Pinpoint the cell where the given text exists, returning its (x, y) midpoint coordinate. 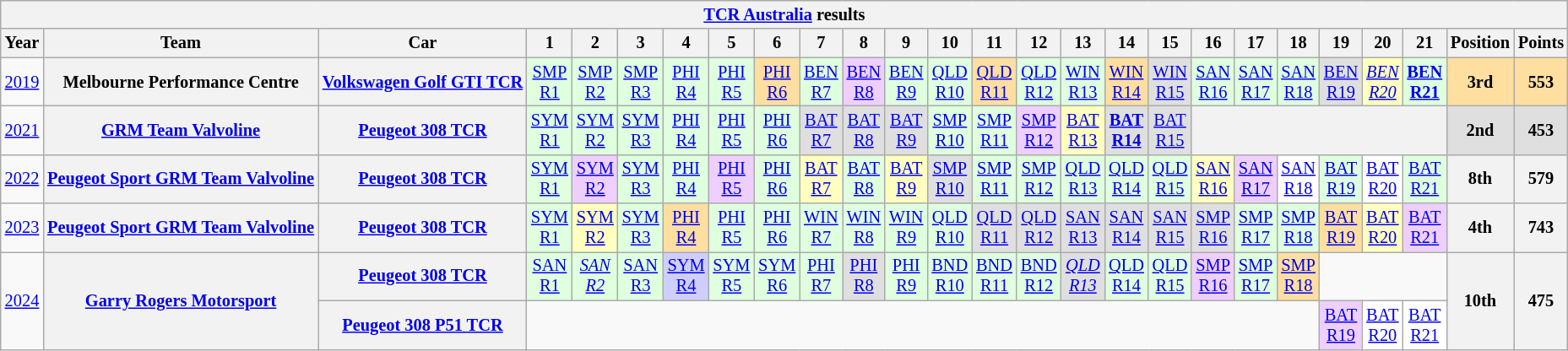
1 (550, 43)
SANR13 (1083, 228)
PHIR7 (821, 276)
11 (995, 43)
BENR9 (906, 82)
579 (1541, 179)
SANR1 (550, 276)
2 (595, 43)
WINR7 (821, 228)
WINR15 (1170, 82)
WINR9 (906, 228)
BENR8 (864, 82)
Position (1480, 43)
BNDR11 (995, 276)
9 (906, 43)
15 (1170, 43)
14 (1126, 43)
SANR14 (1126, 228)
453 (1541, 130)
3 (641, 43)
PHIR9 (906, 276)
WINR13 (1083, 82)
2022 (22, 179)
BATR13 (1083, 130)
17 (1256, 43)
Garry Rogers Motorsport (181, 300)
20 (1382, 43)
13 (1083, 43)
10th (1480, 300)
Volkswagen Golf GTI TCR (422, 82)
19 (1341, 43)
SMPR2 (595, 82)
2021 (22, 130)
7 (821, 43)
BENR21 (1424, 82)
4 (686, 43)
SYMR6 (777, 276)
16 (1213, 43)
8th (1480, 179)
BATR15 (1170, 130)
BATR14 (1126, 130)
4th (1480, 228)
SYMR4 (686, 276)
Car (422, 43)
743 (1541, 228)
2023 (22, 228)
BNDR10 (949, 276)
SMPR3 (641, 82)
SMPR1 (550, 82)
10 (949, 43)
TCR Australia results (784, 14)
2024 (22, 300)
Year (22, 43)
BNDR12 (1039, 276)
WINR14 (1126, 82)
Peugeot 308 P51 TCR (422, 325)
SYMR5 (731, 276)
475 (1541, 300)
21 (1424, 43)
PHIR8 (864, 276)
8 (864, 43)
SANR15 (1170, 228)
2nd (1480, 130)
BENR7 (821, 82)
SANR2 (595, 276)
553 (1541, 82)
BENR20 (1382, 82)
5 (731, 43)
Team (181, 43)
Melbourne Performance Centre (181, 82)
3rd (1480, 82)
6 (777, 43)
2019 (22, 82)
Points (1541, 43)
BENR19 (1341, 82)
SANR3 (641, 276)
WINR8 (864, 228)
GRM Team Valvoline (181, 130)
18 (1298, 43)
12 (1039, 43)
